Find where the given text appears and provide that cell's center as (x, y) coordinate. 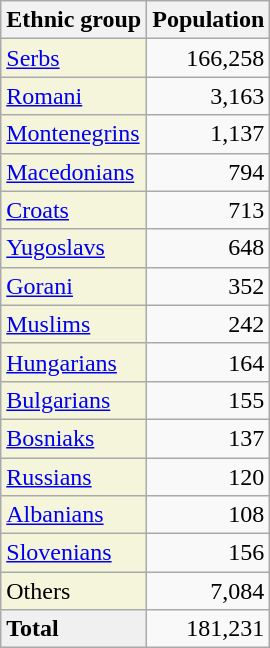
Russians (74, 477)
166,258 (208, 58)
156 (208, 553)
Yugoslavs (74, 248)
Bosniaks (74, 438)
1,137 (208, 134)
7,084 (208, 591)
713 (208, 210)
120 (208, 477)
352 (208, 286)
Others (74, 591)
137 (208, 438)
3,163 (208, 96)
164 (208, 362)
155 (208, 400)
Total (74, 629)
Gorani (74, 286)
Population (208, 20)
Romani (74, 96)
794 (208, 172)
Montenegrins (74, 134)
Muslims (74, 324)
Hungarians (74, 362)
108 (208, 515)
242 (208, 324)
Serbs (74, 58)
181,231 (208, 629)
Croats (74, 210)
Ethnic group (74, 20)
Slovenians (74, 553)
Albanians (74, 515)
Macedonians (74, 172)
Bulgarians (74, 400)
648 (208, 248)
